Output the [x, y] coordinate of the center of the cell containing the given text.  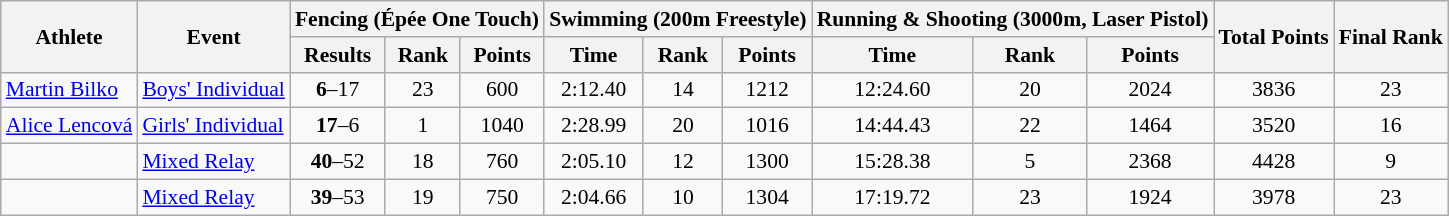
600 [502, 90]
3520 [1274, 126]
17–6 [338, 126]
15:28.38 [893, 162]
Martin Bilko [70, 90]
22 [1030, 126]
2:04.66 [594, 197]
1300 [768, 162]
4428 [1274, 162]
12 [682, 162]
14 [682, 90]
19 [422, 197]
2:12.40 [594, 90]
5 [1030, 162]
1016 [768, 126]
1040 [502, 126]
3836 [1274, 90]
Final Rank [1391, 36]
14:44.43 [893, 126]
Total Points [1274, 36]
Athlete [70, 36]
17:19.72 [893, 197]
Results [338, 55]
760 [502, 162]
40–52 [338, 162]
Swimming (200m Freestyle) [678, 19]
16 [1391, 126]
Girls' Individual [214, 126]
2024 [1150, 90]
3978 [1274, 197]
Event [214, 36]
Alice Lencová [70, 126]
18 [422, 162]
1924 [1150, 197]
1212 [768, 90]
Running & Shooting (3000m, Laser Pistol) [1013, 19]
Boys' Individual [214, 90]
1464 [1150, 126]
2368 [1150, 162]
750 [502, 197]
10 [682, 197]
2:28.99 [594, 126]
2:05.10 [594, 162]
39–53 [338, 197]
12:24.60 [893, 90]
9 [1391, 162]
1 [422, 126]
Fencing (Épée One Touch) [417, 19]
6–17 [338, 90]
1304 [768, 197]
